For the text-containing cell, return its midpoint in (X, Y) coordinate format. 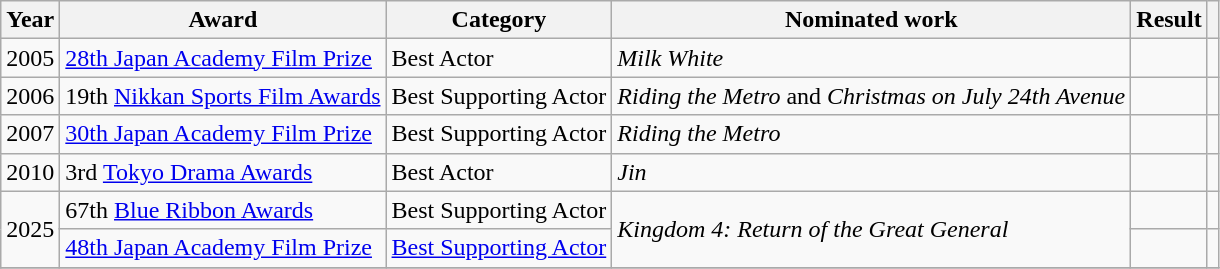
30th Japan Academy Film Prize (223, 134)
19th Nikkan Sports Film Awards (223, 96)
Riding the Metro and Christmas on July 24th Avenue (872, 96)
67th Blue Ribbon Awards (223, 210)
Riding the Metro (872, 134)
Jin (872, 172)
Milk White (872, 58)
2007 (30, 134)
2025 (30, 229)
Category (499, 20)
48th Japan Academy Film Prize (223, 248)
Result (1169, 20)
28th Japan Academy Film Prize (223, 58)
Award (223, 20)
Nominated work (872, 20)
2010 (30, 172)
2006 (30, 96)
Kingdom 4: Return of the Great General (872, 229)
3rd Tokyo Drama Awards (223, 172)
2005 (30, 58)
Year (30, 20)
